Locate the cell with the specified text and output its [x, y] center coordinate. 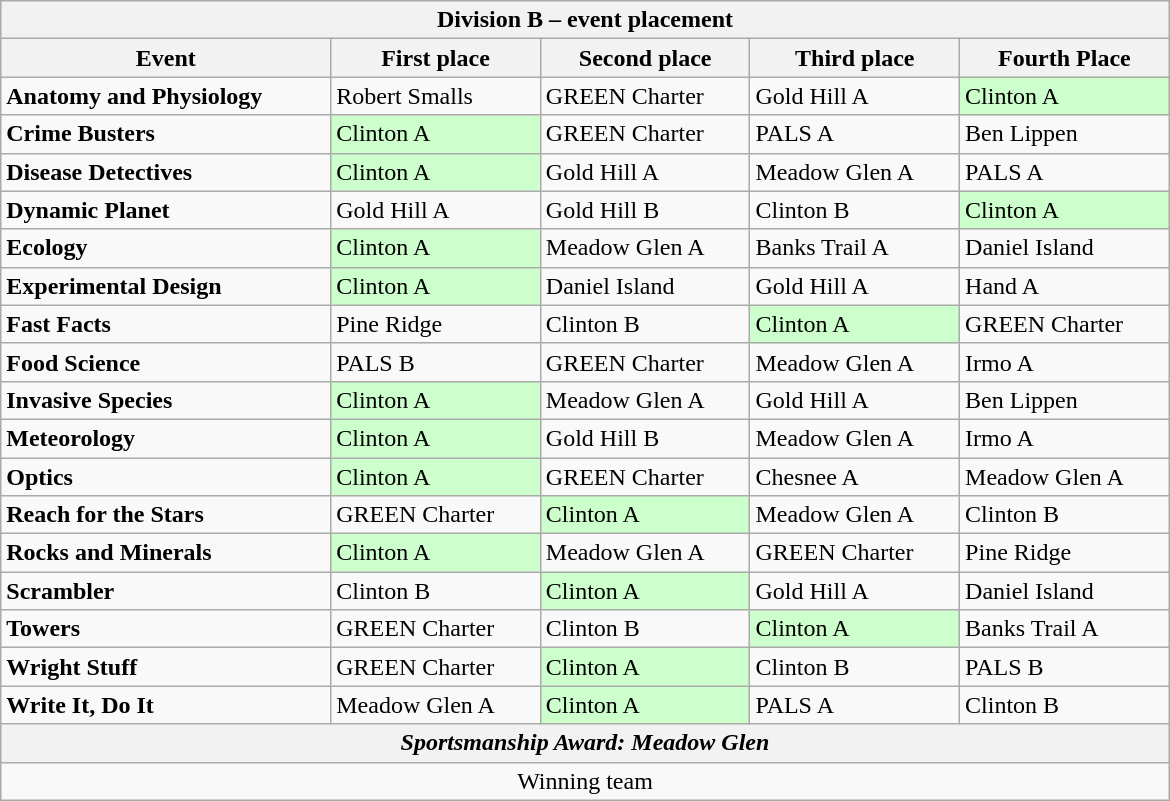
Chesnee A [855, 477]
Invasive Species [166, 400]
Disease Detectives [166, 172]
Fourth Place [1065, 58]
Winning team [585, 781]
Event [166, 58]
Fast Facts [166, 324]
First place [436, 58]
Anatomy and Physiology [166, 96]
Sportsmanship Award: Meadow Glen [585, 743]
Robert Smalls [436, 96]
Crime Busters [166, 134]
Hand A [1065, 286]
Division B – event placement [585, 20]
Towers [166, 629]
Ecology [166, 248]
Meteorology [166, 438]
Third place [855, 58]
Experimental Design [166, 286]
Food Science [166, 362]
Second place [645, 58]
Scrambler [166, 591]
Dynamic Planet [166, 210]
Write It, Do It [166, 705]
Optics [166, 477]
Rocks and Minerals [166, 553]
Wright Stuff [166, 667]
Reach for the Stars [166, 515]
